Provide the [x, y] coordinate of the cell's center where the given text is located.  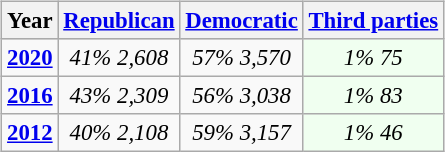
41% 2,608 [119, 58]
2016 [30, 96]
57% 3,570 [242, 58]
40% 2,108 [119, 133]
Year [30, 21]
Third parties [373, 21]
59% 3,157 [242, 133]
2012 [30, 133]
1% 46 [373, 133]
2020 [30, 58]
1% 83 [373, 96]
56% 3,038 [242, 96]
1% 75 [373, 58]
Republican [119, 21]
Democratic [242, 21]
43% 2,309 [119, 96]
